Determine the [X, Y] coordinate at the center of the cell enclosing the given text.  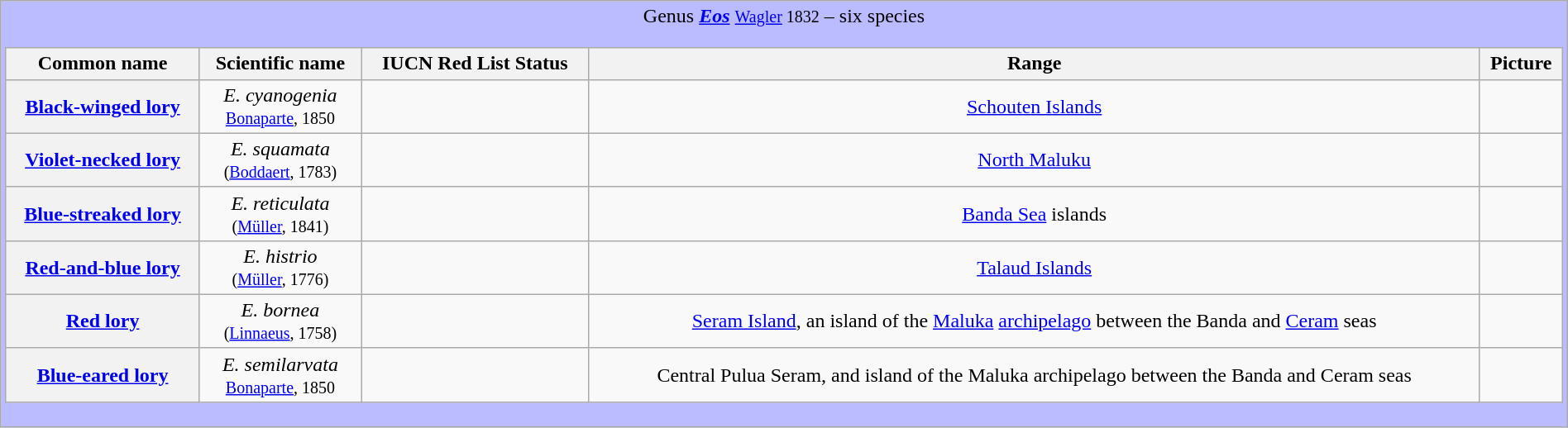
Violet-necked lory [103, 160]
Scientific name [280, 64]
Picture [1521, 64]
E. reticulata (Müller, 1841) [280, 213]
Central Pulua Seram, and island of the Maluka archipelago between the Banda and Ceram seas [1035, 375]
Banda Sea islands [1035, 213]
E. squamata (Boddaert, 1783) [280, 160]
IUCN Red List Status [475, 64]
E. semilarvata Bonaparte, 1850 [280, 375]
Red-and-blue lory [103, 268]
Common name [103, 64]
Blue-streaked lory [103, 213]
Red lory [103, 321]
Talaud Islands [1035, 268]
E. histrio (Müller, 1776) [280, 268]
Black-winged lory [103, 106]
E. cyanogenia Bonaparte, 1850 [280, 106]
E. bornea (Linnaeus, 1758) [280, 321]
Range [1035, 64]
North Maluku [1035, 160]
Schouten Islands [1035, 106]
Seram Island, an island of the Maluka archipelago between the Banda and Ceram seas [1035, 321]
Blue-eared lory [103, 375]
